Return the (x, y) coordinate for the center point of the cell that contains the specified text.  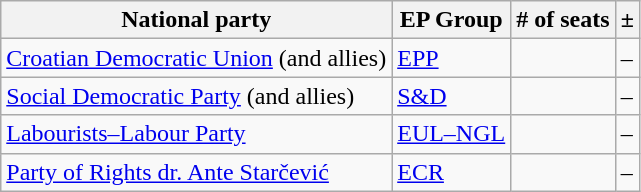
Party of Rights dr. Ante Starčević (196, 172)
EUL–NGL (452, 134)
EP Group (452, 20)
ECR (452, 172)
National party (196, 20)
S&D (452, 96)
# of seats (563, 20)
Social Democratic Party (and allies) (196, 96)
± (627, 20)
EPP (452, 58)
Labourists–Labour Party (196, 134)
Croatian Democratic Union (and allies) (196, 58)
